Capture the cell that displays the provided text and extract its (X, Y) central coordinate. 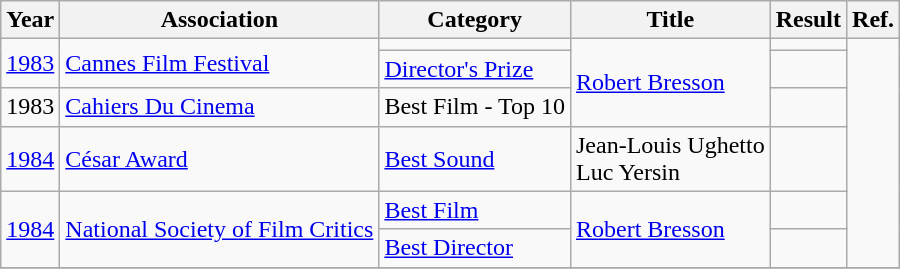
Cahiers Du Cinema (220, 107)
Year (30, 20)
Association (220, 20)
Category (475, 20)
Best Film - Top 10 (475, 107)
César Award (220, 158)
Best Film (475, 210)
Result (808, 20)
Ref. (874, 20)
Title (670, 20)
Jean-Louis Ughetto Luc Yersin (670, 158)
Director's Prize (475, 69)
Cannes Film Festival (220, 64)
Best Director (475, 248)
Best Sound (475, 158)
National Society of Film Critics (220, 229)
